Search for the cell housing the specified text and yield its (X, Y) center coordinate. 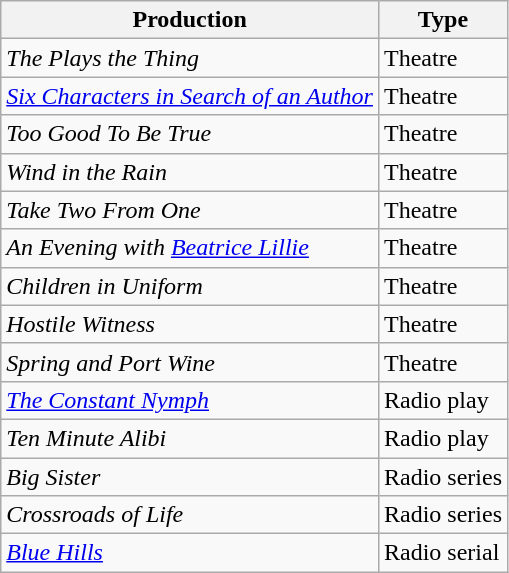
Hostile Witness (190, 324)
The Plays the Thing (190, 58)
Wind in the Rain (190, 172)
An Evening with Beatrice Lillie (190, 248)
Blue Hills (190, 553)
Spring and Port Wine (190, 362)
Big Sister (190, 477)
Radio serial (442, 553)
Six Characters in Search of an Author (190, 96)
Type (442, 20)
Children in Uniform (190, 286)
Production (190, 20)
Ten Minute Alibi (190, 438)
The Constant Nymph (190, 400)
Crossroads of Life (190, 515)
Too Good To Be True (190, 134)
Take Two From One (190, 210)
